Locate the cell with the specified text and output its (X, Y) center coordinate. 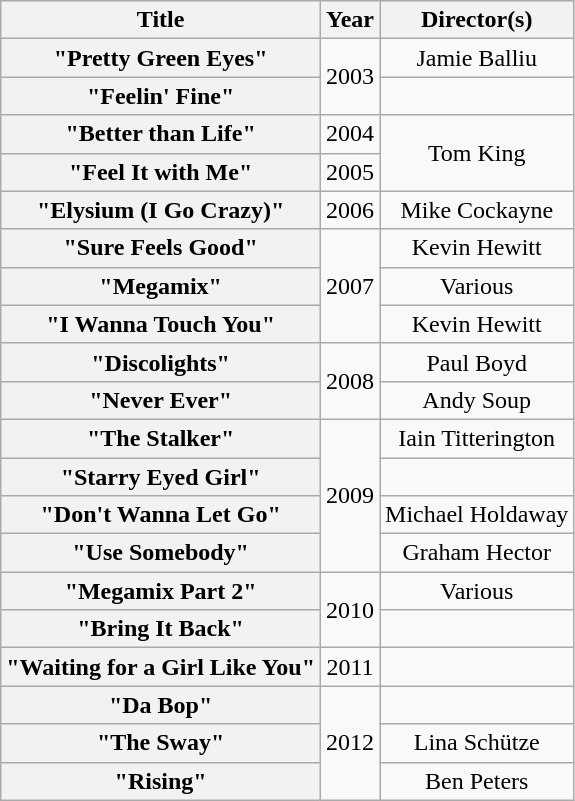
"Discolights" (161, 362)
Ben Peters (477, 781)
2007 (350, 286)
"Megamix Part 2" (161, 591)
"Waiting for a Girl Like You" (161, 667)
"Never Ever" (161, 400)
Paul Boyd (477, 362)
"Feel It with Me" (161, 172)
Mike Cockayne (477, 210)
"Elysium (I Go Crazy)" (161, 210)
Year (350, 20)
"Feelin' Fine" (161, 96)
Title (161, 20)
2012 (350, 743)
"Starry Eyed Girl" (161, 477)
"Da Bop" (161, 705)
2004 (350, 134)
"I Wanna Touch You" (161, 324)
"The Sway" (161, 743)
"Use Somebody" (161, 553)
2006 (350, 210)
2010 (350, 610)
Iain Titterington (477, 438)
"Megamix" (161, 286)
Lina Schütze (477, 743)
2003 (350, 77)
Graham Hector (477, 553)
Jamie Balliu (477, 58)
"The Stalker" (161, 438)
"Better than Life" (161, 134)
Andy Soup (477, 400)
2011 (350, 667)
2008 (350, 381)
"Bring It Back" (161, 629)
"Pretty Green Eyes" (161, 58)
Michael Holdaway (477, 515)
"Sure Feels Good" (161, 248)
"Don't Wanna Let Go" (161, 515)
2009 (350, 495)
2005 (350, 172)
"Rising" (161, 781)
Tom King (477, 153)
Director(s) (477, 20)
